Return (X, Y) of the center of cell containing provided text 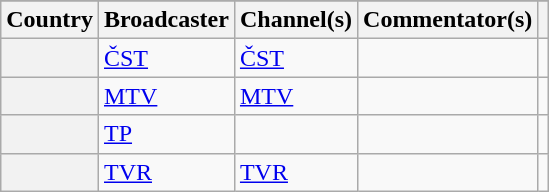
TP (166, 134)
Channel(s) (296, 20)
Commentator(s) (448, 20)
Country (50, 20)
Broadcaster (166, 20)
